Provide the (x, y) coordinate of the cell's center where the given text is located.  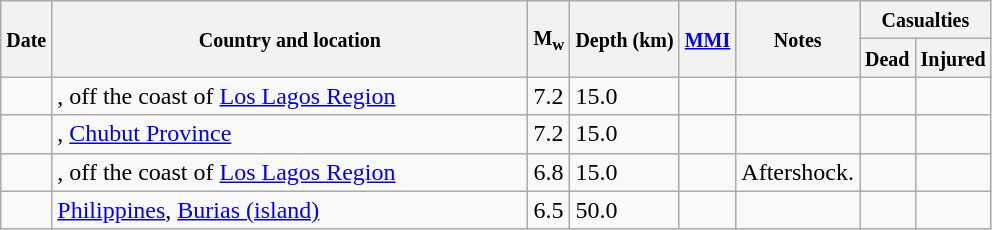
Injured (953, 58)
50.0 (624, 210)
Notes (798, 39)
6.5 (549, 210)
Mw (549, 39)
Depth (km) (624, 39)
Date (26, 39)
6.8 (549, 172)
Country and location (290, 39)
Philippines, Burias (island) (290, 210)
Casualties (926, 20)
, Chubut Province (290, 134)
MMI (708, 39)
Dead (888, 58)
Aftershock. (798, 172)
